Capture the cell that displays the provided text and extract its [X, Y] central coordinate. 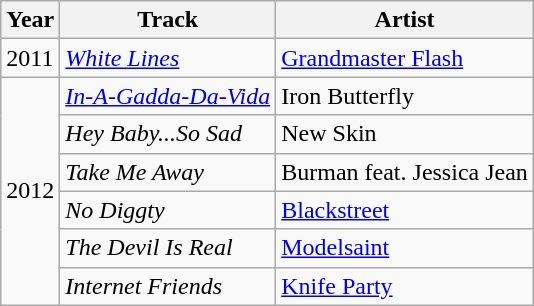
New Skin [405, 134]
Internet Friends [168, 286]
Iron Butterfly [405, 96]
Track [168, 20]
Blackstreet [405, 210]
White Lines [168, 58]
In-A-Gadda-Da-Vida [168, 96]
No Diggty [168, 210]
Year [30, 20]
Take Me Away [168, 172]
The Devil Is Real [168, 248]
Modelsaint [405, 248]
2012 [30, 191]
Grandmaster Flash [405, 58]
Burman feat. Jessica Jean [405, 172]
Hey Baby...So Sad [168, 134]
Artist [405, 20]
2011 [30, 58]
Knife Party [405, 286]
